Scan for the cell matching the given text and deliver its (x, y) coordinate at center. 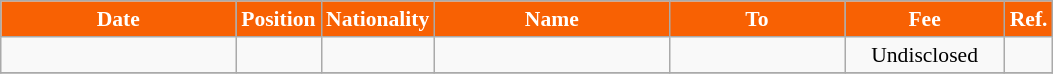
Date (118, 19)
Undisclosed (925, 55)
Name (552, 19)
To (756, 19)
Ref. (1029, 19)
Nationality (378, 19)
Position (278, 19)
Fee (925, 19)
